Return (X, Y) of the center of cell containing provided text 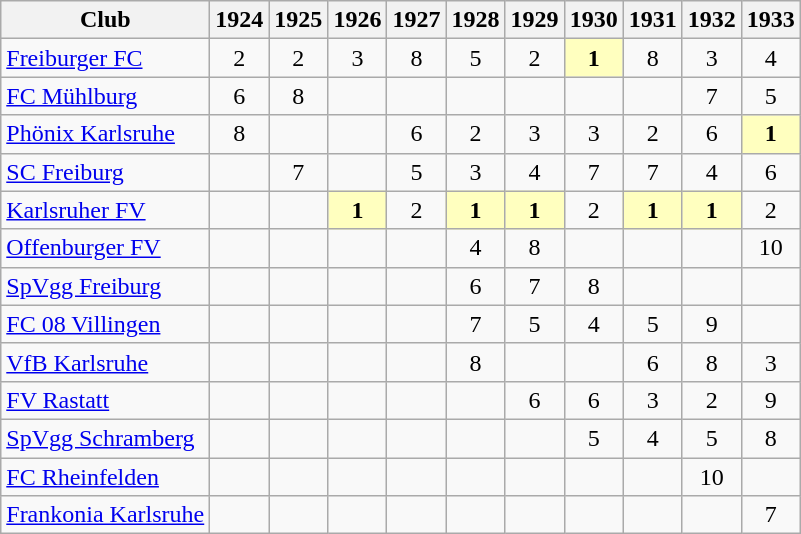
1929 (534, 20)
1926 (358, 20)
SC Freiburg (106, 172)
Karlsruher FV (106, 210)
1924 (240, 20)
Phönix Karlsruhe (106, 134)
FC Mühlburg (106, 96)
FV Rastatt (106, 400)
1927 (416, 20)
VfB Karlsruhe (106, 362)
1933 (770, 20)
1930 (594, 20)
Club (106, 20)
SpVgg Schramberg (106, 438)
1931 (652, 20)
1925 (298, 20)
SpVgg Freiburg (106, 286)
Freiburger FC (106, 58)
1928 (476, 20)
Frankonia Karlsruhe (106, 515)
Offenburger FV (106, 248)
FC 08 Villingen (106, 324)
1932 (712, 20)
FC Rheinfelden (106, 477)
